Capture the cell that displays the provided text and extract its (X, Y) central coordinate. 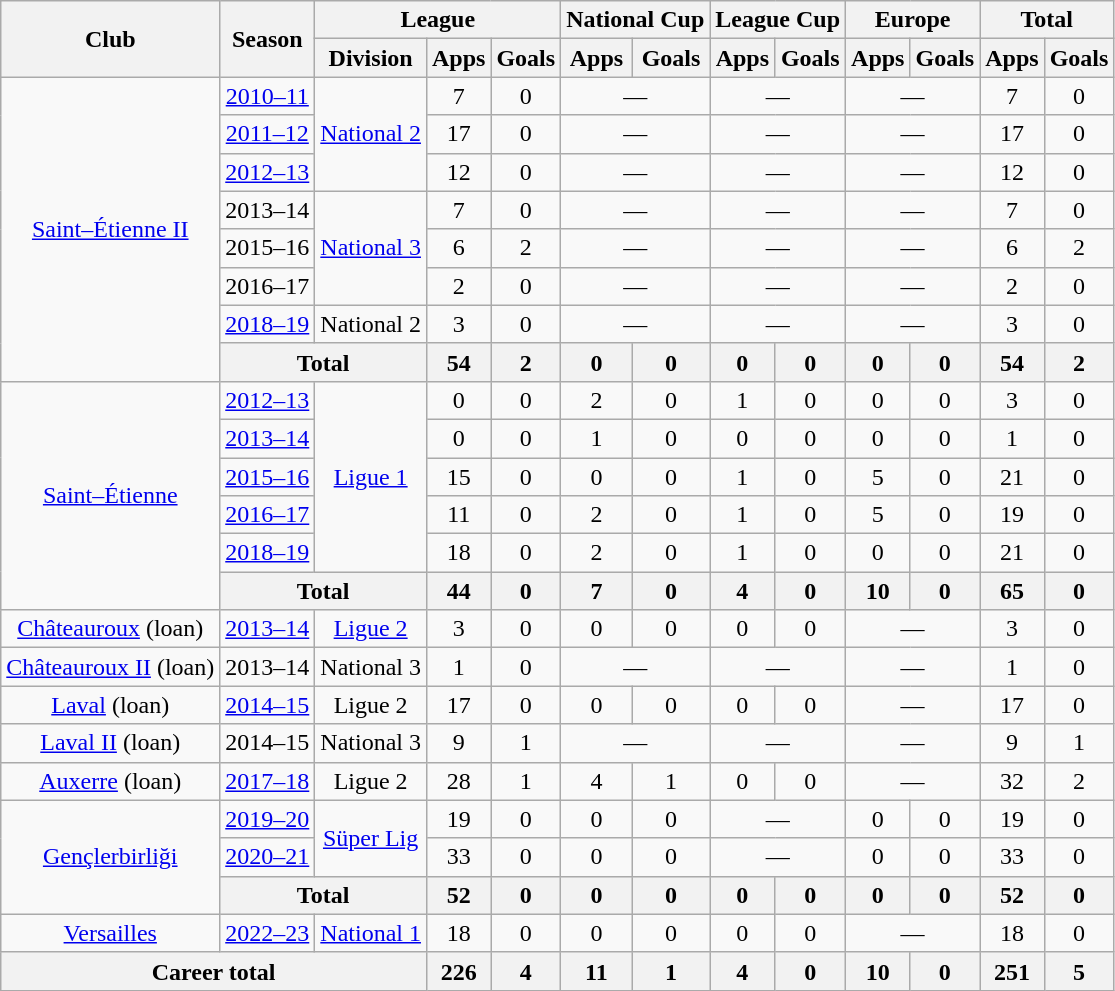
Laval II (loan) (110, 743)
Gençlerbirliği (110, 857)
2010–11 (268, 96)
Süper Lig (371, 838)
Saint–Étienne II (110, 229)
65 (1012, 591)
Club (110, 39)
National Cup (636, 20)
National 1 (371, 933)
251 (1012, 971)
Châteauroux (loan) (110, 629)
League (438, 20)
2017–18 (268, 781)
Career total (214, 971)
Laval (loan) (110, 705)
2019–20 (268, 819)
Saint–Étienne (110, 495)
44 (458, 591)
Ligue 1 (371, 476)
226 (458, 971)
Europe (913, 20)
Châteauroux II (loan) (110, 667)
2022–23 (268, 933)
Versailles (110, 933)
League Cup (778, 20)
Division (371, 58)
2020–21 (268, 857)
2011–12 (268, 134)
Season (268, 39)
15 (458, 477)
28 (458, 781)
Auxerre (loan) (110, 781)
32 (1012, 781)
